From the cell containing the given text, extract its center point as [X, Y] coordinate. 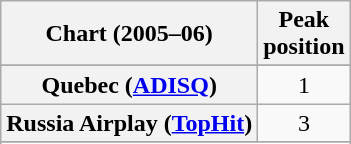
Quebec (ADISQ) [130, 85]
1 [304, 85]
Peakposition [304, 34]
Russia Airplay (TopHit) [130, 123]
3 [304, 123]
Chart (2005–06) [130, 34]
